Locate the cell with the specified text and output its [X, Y] center coordinate. 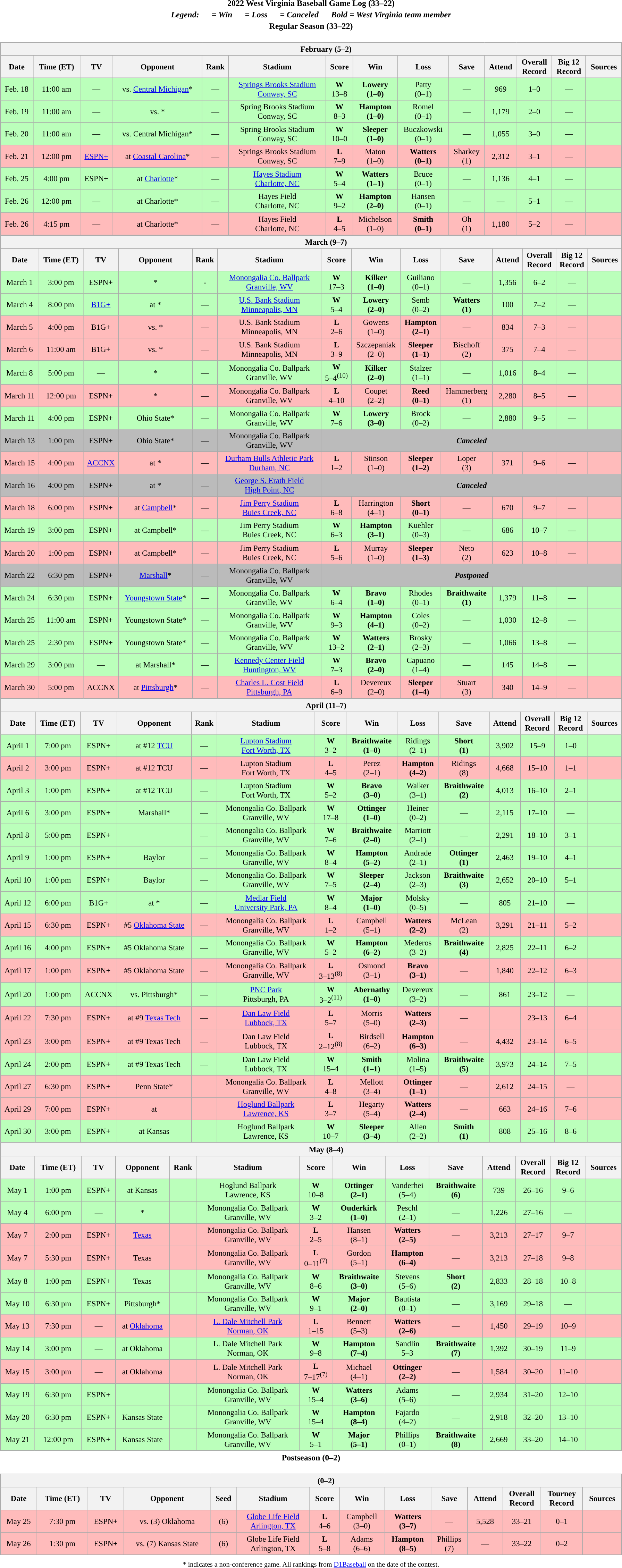
Short(0–1) [421, 508]
Walker(3–1) [418, 791]
Major(5–1) [359, 1440]
W8–3 [339, 112]
1,450 [499, 1326]
Major(1–0) [372, 902]
Braithwaite(8) [455, 1440]
14–8 [539, 665]
March 8 [20, 373]
27–18 [533, 1258]
20–10 [537, 880]
3,291 [505, 925]
1,584 [499, 1372]
8–5 [539, 396]
at Marshall* [155, 665]
13–10 [568, 1417]
7–6 [571, 1109]
5:30 pm [58, 1258]
32–20 [533, 1417]
May 14 [17, 1349]
1,180 [501, 224]
4:15 pm [56, 224]
April 15 [18, 925]
Capuano(1–4) [421, 665]
16–10 [537, 791]
Gordon(5–1) [359, 1258]
Fajardo(4–2) [407, 1417]
April 2 [18, 768]
623 [507, 553]
Feb. 21 [17, 156]
Smith(1) [464, 1131]
1,179 [501, 112]
February (5–2) [311, 49]
2,115 [505, 813]
2:30 pm [61, 642]
Hansen(8–1) [359, 1235]
28–18 [533, 1281]
Watters(3–6) [359, 1395]
L3–13(8) [330, 970]
686 [507, 530]
Watters(0–1) [423, 156]
2–1 [571, 791]
March 29 [20, 665]
Rhodes(0–1) [421, 598]
W17–8 [330, 813]
0–2 [562, 1544]
Sharkey(1) [466, 156]
2,291 [505, 835]
Michael(4–1) [359, 1372]
861 [505, 995]
23–13 [537, 1018]
Gowens(1–0) [376, 327]
April 29 [18, 1109]
27–16 [533, 1213]
L3–9 [337, 349]
L1–15 [316, 1326]
808 [505, 1131]
Marriott(2–1) [418, 835]
April (11–7) [311, 706]
April 16 [18, 947]
Bruce(0–1) [423, 179]
Kennedy Center FieldHuntington, WV [269, 665]
8:00 pm [61, 305]
Ottinger(1–0) [372, 813]
Sleeper(1–4) [421, 687]
Ridings(2–1) [418, 745]
21–11 [537, 925]
0–1 [562, 1521]
April 8 [18, 835]
Sleeper(1–1) [421, 349]
Osmond(3–1) [372, 970]
L5–7 [330, 1018]
L3–7 [330, 1109]
11–9 [568, 1349]
2,612 [505, 1087]
663 [505, 1109]
21–10 [537, 902]
April 6 [18, 813]
Sleeper(1–3) [421, 553]
Feb. 18 [17, 89]
L2–6 [337, 327]
Reed(0–1) [421, 396]
George S. Erath FieldHigh Point, NC [269, 485]
23–12 [537, 995]
7–3 [539, 327]
10–7 [539, 530]
Adams(5–6) [407, 1395]
30–19 [533, 1349]
Hampton(6–3) [418, 1041]
Bravo(3–1) [418, 970]
March 18 [20, 508]
26–16 [533, 1190]
Michelson(1–0) [375, 224]
1,030 [507, 620]
Watters(2–2) [418, 925]
2,669 [499, 1440]
April 9 [18, 858]
2,652 [505, 880]
1,016 [507, 373]
Hegarty(5–4) [372, 1109]
Heiner(0–2) [418, 813]
May 13 [17, 1326]
805 [505, 902]
4,432 [505, 1041]
Bravo(2–0) [376, 665]
1,379 [507, 598]
Bautista(0–1) [407, 1304]
Braithwaite(1–0) [372, 745]
Hampton(3–1) [376, 530]
1,066 [507, 642]
Hayes StadiumCharlotte, NC [277, 179]
May 8 [17, 1281]
March 5 [20, 327]
3,973 [505, 1064]
Andrade(2–1) [418, 858]
Murray(1–0) [376, 553]
Molsky(0–5) [418, 902]
Coupet(2–2) [376, 396]
W8–6 [316, 1281]
Loper(3) [466, 463]
Maton(1–0) [375, 156]
May 20 [17, 1417]
1,392 [499, 1349]
L5–8 [325, 1544]
3,169 [499, 1304]
Hampton(1–0) [375, 112]
Harrington(4–1) [376, 508]
1:30 pm [62, 1544]
L7–17(7) [316, 1372]
24–15 [537, 1087]
May 26 [19, 1544]
Morris(5–0) [372, 1018]
2,833 [499, 1281]
Hampton(4–2) [418, 768]
834 [507, 327]
L2–5 [316, 1235]
Devereux(2–0) [376, 687]
Ottinger(2–1) [359, 1190]
Szczepaniak(2–0) [376, 349]
vs. (3) Oklahoma [167, 1521]
Charles L. Cost FieldPittsburgh, PA [269, 687]
31–20 [533, 1395]
1,226 [499, 1213]
Hampton(2–1) [421, 327]
W10–0 [339, 134]
Mederos(3–2) [418, 947]
Stuart(3) [466, 687]
Devereux(3–2) [418, 995]
Hampton(8–4) [359, 1417]
Penn State* [154, 1087]
19–10 [537, 858]
2,918 [499, 1417]
April 17 [18, 970]
Sleeper(1–0) [375, 134]
Sandlin5–3 [407, 1349]
March (9–7) [311, 242]
4,668 [505, 768]
W6–3 [337, 530]
L4–10 [337, 396]
W6–4 [337, 598]
Pittsburgh* [142, 1304]
April 30 [18, 1131]
at Coastal Carolina* [158, 156]
Watters(2–5) [407, 1235]
5,528 [485, 1521]
Braithwaite(5) [464, 1064]
April 1 [18, 745]
Bravo(3–0) [372, 791]
Stevens(5–6) [407, 1281]
- [205, 282]
1–1 [571, 768]
Feb. 20 [17, 134]
17–10 [537, 813]
May 25 [19, 1521]
Romel(0–1) [423, 112]
24–16 [537, 1109]
Seed [224, 1499]
Hampton(6–2) [372, 947]
969 [501, 89]
L5–6 [337, 553]
9–8 [568, 1258]
Hampton(4–1) [376, 620]
Hammerberg(1) [466, 396]
W7–5 [330, 880]
PNC ParkPittsburgh, PA [266, 995]
Coles(0–2) [421, 620]
371 [507, 463]
100 [507, 305]
W9–1 [316, 1304]
25–16 [537, 1131]
Braithwaite(2) [464, 791]
Molina(1–5) [418, 1064]
Perez(2–1) [372, 768]
March 30 [20, 687]
L6–8 [337, 508]
375 [507, 349]
May 4 [17, 1213]
Hansen(0–1) [423, 201]
L6–9 [337, 687]
Ottinger(1–1) [418, 1087]
March 6 [20, 349]
Watters(3–7) [407, 1521]
Braithwaite(6) [455, 1190]
Short(2) [455, 1281]
2,463 [505, 858]
2,825 [505, 947]
1,055 [501, 134]
Durham Bulls Athletic ParkDurham, NC [269, 463]
at [154, 1109]
14–10 [568, 1440]
27–17 [533, 1235]
11–8 [539, 598]
Watters(1) [466, 305]
739 [499, 1190]
Hampton(6–4) [407, 1258]
L0–11(7) [316, 1258]
April 20 [18, 995]
10–9 [568, 1326]
Buczkowski(0–1) [423, 134]
Oh(1) [466, 224]
Stalzer(1–1) [421, 373]
Braithwaite(4) [464, 947]
Ottinger(1) [464, 858]
Sleeper(1–2) [421, 463]
L7–9 [339, 156]
Birdsell(6–2) [372, 1041]
3,902 [505, 745]
Watters(1–1) [375, 179]
Phillips(7) [449, 1544]
March 15 [20, 463]
Kilker(2–0) [376, 373]
670 [507, 508]
Sleeper(2–4) [372, 880]
Braithwaite(3) [464, 880]
L4–6 [325, 1521]
Neto(2) [466, 553]
at Pittsburgh* [155, 687]
30–20 [533, 1372]
9–5 [539, 418]
Ottinger(2–2) [407, 1372]
6–4 [571, 1018]
18–10 [537, 835]
1,356 [507, 282]
April 22 [18, 1018]
Phillips(0–1) [407, 1440]
Adams(6–6) [362, 1544]
W13–2 [337, 642]
Smith(0–1) [423, 224]
Bischoff(2) [466, 349]
Major(2–0) [359, 1304]
7–4 [539, 349]
Postponed [471, 575]
April 23 [18, 1041]
Brock(0–2) [421, 418]
Braithwaite(2–0) [372, 835]
2,312 [501, 156]
Lowery(2–0) [376, 305]
(0–2) [311, 1481]
22–11 [537, 947]
Campbell(5–1) [372, 925]
March 22 [20, 575]
33–22 [522, 1544]
Campbell(3–0) [362, 1521]
April 24 [18, 1064]
Stinson(1–0) [376, 463]
Watters(2–3) [418, 1018]
2,280 [507, 396]
Watters(2–1) [376, 642]
6–3 [571, 970]
Hampton(8–5) [407, 1544]
Guiliano(0–1) [421, 282]
Mellott(3–4) [372, 1087]
1,840 [505, 970]
Medlar FieldUniversity Park, PA [266, 902]
Feb. 19 [17, 112]
Feb. 25 [17, 179]
McLean(2) [464, 925]
Bravo(1–0) [376, 598]
W5–1 [316, 1440]
8–6 [571, 1131]
Watters(2–4) [418, 1109]
Vanderhei(5–4) [407, 1190]
7–2 [539, 305]
May 1 [17, 1190]
Watters(2–6) [407, 1326]
Ouderkirk(1–0) [359, 1213]
W9–3 [337, 620]
12–8 [539, 620]
W10–8 [316, 1190]
7–5 [571, 1064]
22–12 [537, 970]
33–21 [522, 1521]
2,880 [507, 418]
13–8 [539, 642]
W13–8 [339, 89]
15–10 [537, 768]
TourneyRecord [562, 1499]
145 [507, 665]
340 [507, 687]
Hampton(5–2) [372, 858]
Patty(0–1) [423, 89]
W10–7 [330, 1131]
Kilker(1–0) [376, 282]
May 19 [17, 1395]
Peschl(2–1) [407, 1213]
W9–8 [316, 1349]
6–5 [571, 1041]
Lowery(1–0) [375, 89]
Hampton(2–0) [375, 201]
May 21 [17, 1440]
W7–3 [337, 665]
29–19 [533, 1326]
March 19 [20, 530]
Allen(2–2) [418, 1131]
14–9 [539, 687]
W17–3 [337, 282]
Abernathy(1–0) [372, 995]
Short(1) [464, 745]
33–20 [533, 1440]
1,136 [501, 179]
12–10 [568, 1395]
W5–4(10) [337, 373]
Jackson(2–3) [418, 880]
4,013 [505, 791]
15–9 [537, 745]
8–4 [539, 373]
vs. (7) Kansas State [167, 1544]
Braithwaite(1) [466, 598]
Ridings(8) [464, 768]
April 10 [18, 880]
March 16 [20, 485]
L4–8 [330, 1087]
L2–12(8) [330, 1041]
Sleeper(3–4) [372, 1131]
W3–2(11) [330, 995]
W9–2 [339, 201]
March 24 [20, 598]
Hampton(7–4) [359, 1349]
May (8–4) [311, 1150]
11–10 [568, 1372]
24–14 [537, 1064]
March 13 [20, 441]
March 20 [20, 553]
April 3 [18, 791]
April 27 [18, 1087]
April 12 [18, 902]
2,934 [499, 1395]
29–18 [533, 1304]
2–0 [535, 112]
23–14 [537, 1041]
May 15 [17, 1372]
vs. Pittsburgh* [154, 995]
Braithwaite(7) [455, 1349]
March 1 [20, 282]
Semb(0–2) [421, 305]
Braithwaite(3–0) [359, 1281]
March 4 [20, 305]
Smith(1–1) [372, 1064]
Brosky(2–3) [421, 642]
May 10 [17, 1304]
3–0 [535, 134]
Kuehler(0–3) [421, 530]
Lowery(3–0) [376, 418]
Bennett(5–3) [359, 1326]
